Search for the cell housing the specified text and yield its (x, y) center coordinate. 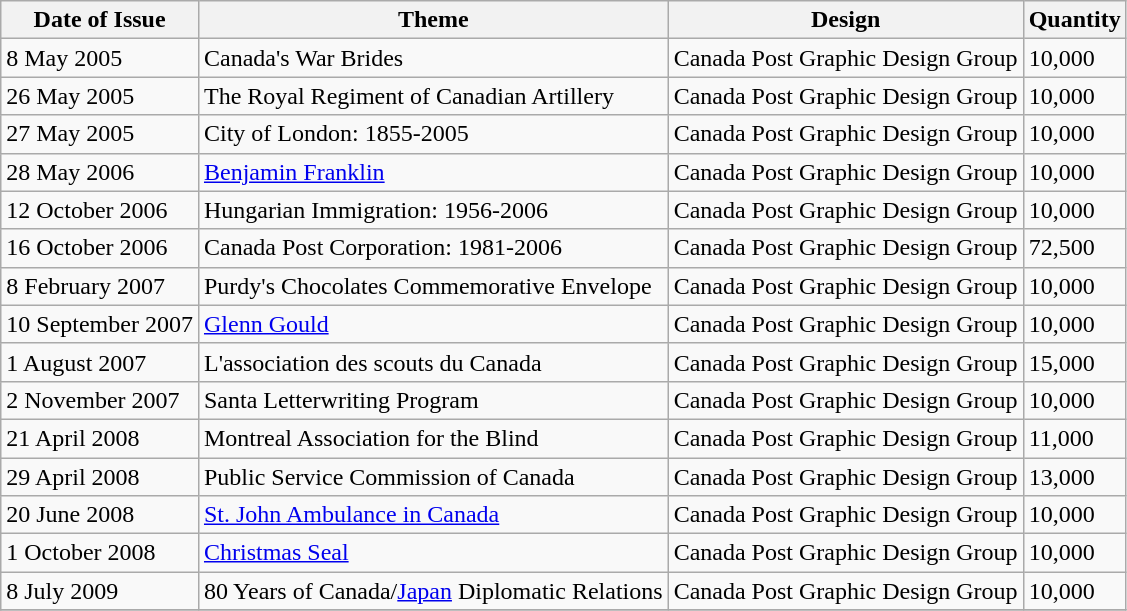
Glenn Gould (433, 324)
13,000 (1074, 477)
Date of Issue (100, 20)
11,000 (1074, 438)
8 February 2007 (100, 286)
City of London: 1855-2005 (433, 134)
Public Service Commission of Canada (433, 477)
15,000 (1074, 362)
Benjamin Franklin (433, 172)
The Royal Regiment of Canadian Artillery (433, 96)
Hungarian Immigration: 1956-2006 (433, 210)
8 July 2009 (100, 591)
Canada Post Corporation: 1981-2006 (433, 248)
L'association des scouts du Canada (433, 362)
Santa Letterwriting Program (433, 400)
1 October 2008 (100, 553)
8 May 2005 (100, 58)
20 June 2008 (100, 515)
21 April 2008 (100, 438)
10 September 2007 (100, 324)
29 April 2008 (100, 477)
Theme (433, 20)
2 November 2007 (100, 400)
St. John Ambulance in Canada (433, 515)
Design (846, 20)
Montreal Association for the Blind (433, 438)
27 May 2005 (100, 134)
28 May 2006 (100, 172)
72,500 (1074, 248)
Quantity (1074, 20)
12 October 2006 (100, 210)
26 May 2005 (100, 96)
Purdy's Chocolates Commemorative Envelope (433, 286)
Christmas Seal (433, 553)
16 October 2006 (100, 248)
Canada's War Brides (433, 58)
80 Years of Canada/Japan Diplomatic Relations (433, 591)
1 August 2007 (100, 362)
